Return [x, y] of the center of cell containing provided text 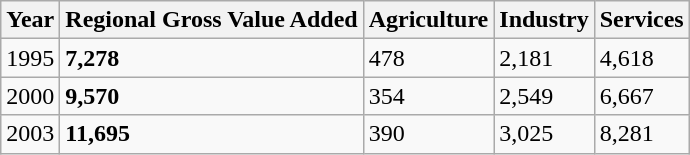
2000 [30, 96]
1995 [30, 58]
2,181 [544, 58]
11,695 [212, 134]
390 [428, 134]
478 [428, 58]
Agriculture [428, 20]
354 [428, 96]
8,281 [642, 134]
Services [642, 20]
6,667 [642, 96]
Regional Gross Value Added [212, 20]
Year [30, 20]
4,618 [642, 58]
Industry [544, 20]
2003 [30, 134]
9,570 [212, 96]
2,549 [544, 96]
7,278 [212, 58]
3,025 [544, 134]
